Pinpoint the cell where the given text exists, returning its (X, Y) midpoint coordinate. 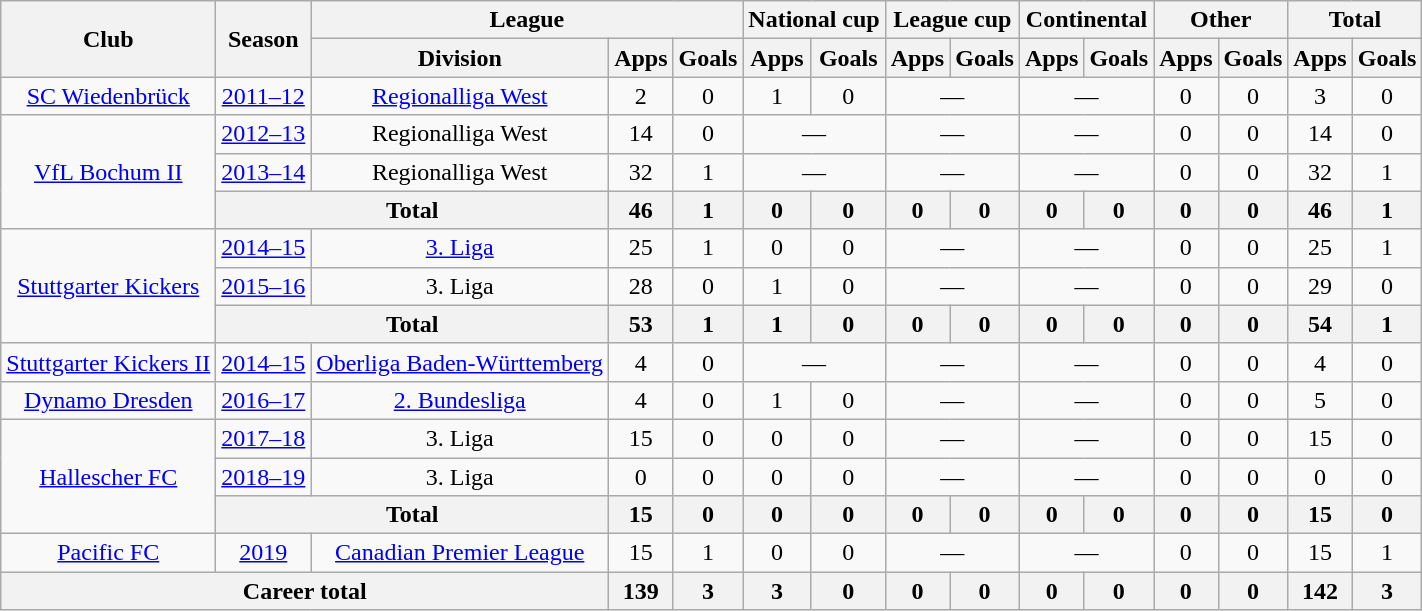
54 (1320, 324)
Career total (305, 591)
SC Wiedenbrück (108, 96)
5 (1320, 400)
Stuttgarter Kickers II (108, 362)
2 (641, 96)
Hallescher FC (108, 476)
53 (641, 324)
VfL Bochum II (108, 172)
28 (641, 286)
2018–19 (264, 477)
2013–14 (264, 172)
2. Bundesliga (460, 400)
National cup (814, 20)
2019 (264, 553)
Other (1221, 20)
29 (1320, 286)
Stuttgarter Kickers (108, 286)
Pacific FC (108, 553)
2017–18 (264, 438)
Club (108, 39)
2016–17 (264, 400)
2011–12 (264, 96)
Oberliga Baden-Württemberg (460, 362)
142 (1320, 591)
Continental (1086, 20)
2012–13 (264, 134)
League cup (952, 20)
139 (641, 591)
Season (264, 39)
Division (460, 58)
League (527, 20)
Canadian Premier League (460, 553)
Dynamo Dresden (108, 400)
2015–16 (264, 286)
